Find where the given text appears and provide that cell's center as [x, y] coordinate. 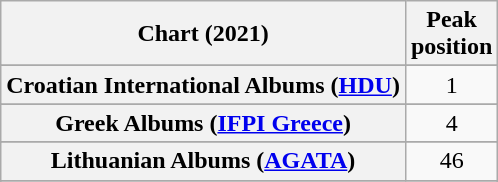
Croatian International Albums (HDU) [204, 85]
4 [451, 123]
Chart (2021) [204, 34]
1 [451, 85]
Greek Albums (IFPI Greece) [204, 123]
Lithuanian Albums (AGATA) [204, 161]
Peakposition [451, 34]
46 [451, 161]
